Capture the cell that displays the provided text and extract its (x, y) central coordinate. 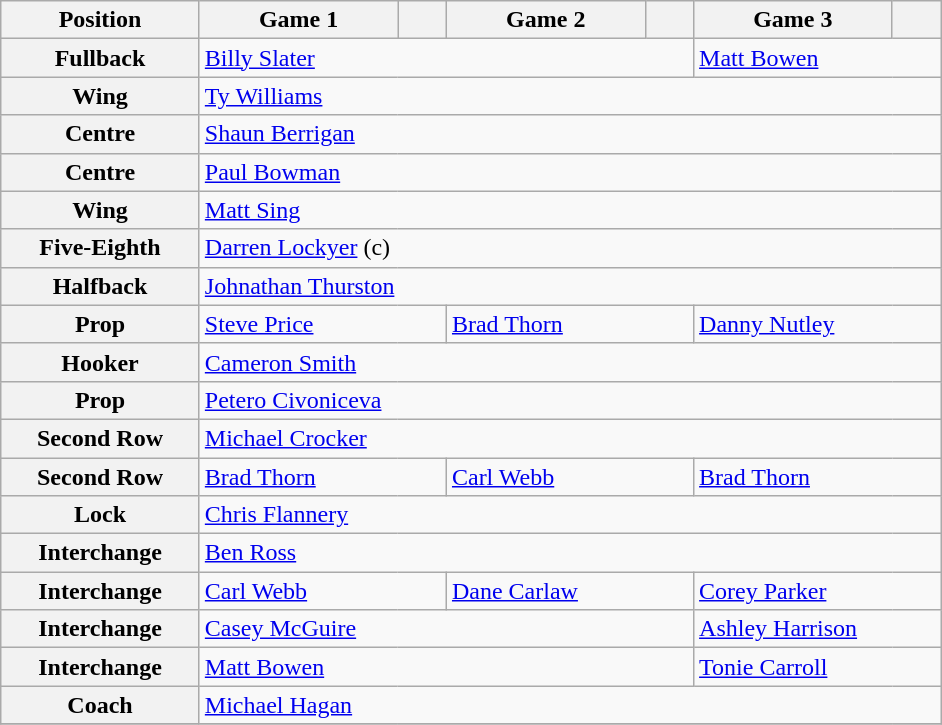
Game 2 (546, 20)
Steve Price (322, 324)
Petero Civoniceva (570, 400)
Paul Bowman (570, 172)
Ben Ross (570, 553)
Danny Nutley (818, 324)
Dane Carlaw (570, 591)
Michael Crocker (570, 438)
Michael Hagan (570, 705)
Halfback (100, 286)
Billy Slater (446, 58)
Fullback (100, 58)
Tonie Carroll (818, 667)
Ashley Harrison (818, 629)
Chris Flannery (570, 515)
Corey Parker (818, 591)
Lock (100, 515)
Ty Williams (570, 96)
Coach (100, 705)
Cameron Smith (570, 362)
Game 3 (794, 20)
Matt Sing (570, 210)
Shaun Berrigan (570, 134)
Game 1 (298, 20)
Position (100, 20)
Darren Lockyer (c) (570, 248)
Hooker (100, 362)
Johnathan Thurston (570, 286)
Casey McGuire (446, 629)
Five-Eighth (100, 248)
